Return the (X, Y) coordinate for the center point of the cell that contains the specified text.  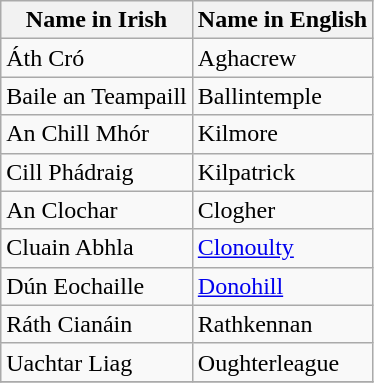
Baile an Teampaill (97, 96)
Dún Eochaille (97, 286)
Donohill (282, 286)
Ráth Cianáin (97, 324)
Name in Irish (97, 20)
Clonoulty (282, 248)
Aghacrew (282, 58)
Uachtar Liag (97, 362)
An Chill Mhór (97, 134)
Kilmore (282, 134)
Cill Phádraig (97, 172)
Ballintemple (282, 96)
An Clochar (97, 210)
Kilpatrick (282, 172)
Áth Cró (97, 58)
Name in English (282, 20)
Cluain Abhla (97, 248)
Rathkennan (282, 324)
Oughterleague (282, 362)
Clogher (282, 210)
